Scan for the cell matching the given text and deliver its [X, Y] coordinate at center. 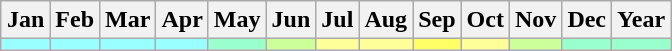
Feb [75, 20]
Jun [291, 20]
Sep [437, 20]
Mar [128, 20]
Nov [535, 20]
Apr [182, 20]
Year [642, 20]
Dec [587, 20]
Aug [386, 20]
May [237, 20]
Jul [338, 20]
Jan [25, 20]
Oct [485, 20]
